From the cell containing the given text, extract its center point as (x, y) coordinate. 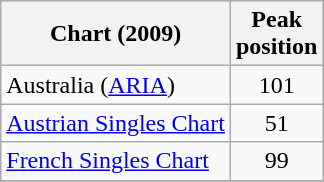
101 (276, 85)
Austrian Singles Chart (116, 123)
51 (276, 123)
99 (276, 161)
French Singles Chart (116, 161)
Peakposition (276, 34)
Australia (ARIA) (116, 85)
Chart (2009) (116, 34)
